Identify which cell holds the provided text, then report its [X, Y] central coordinate. 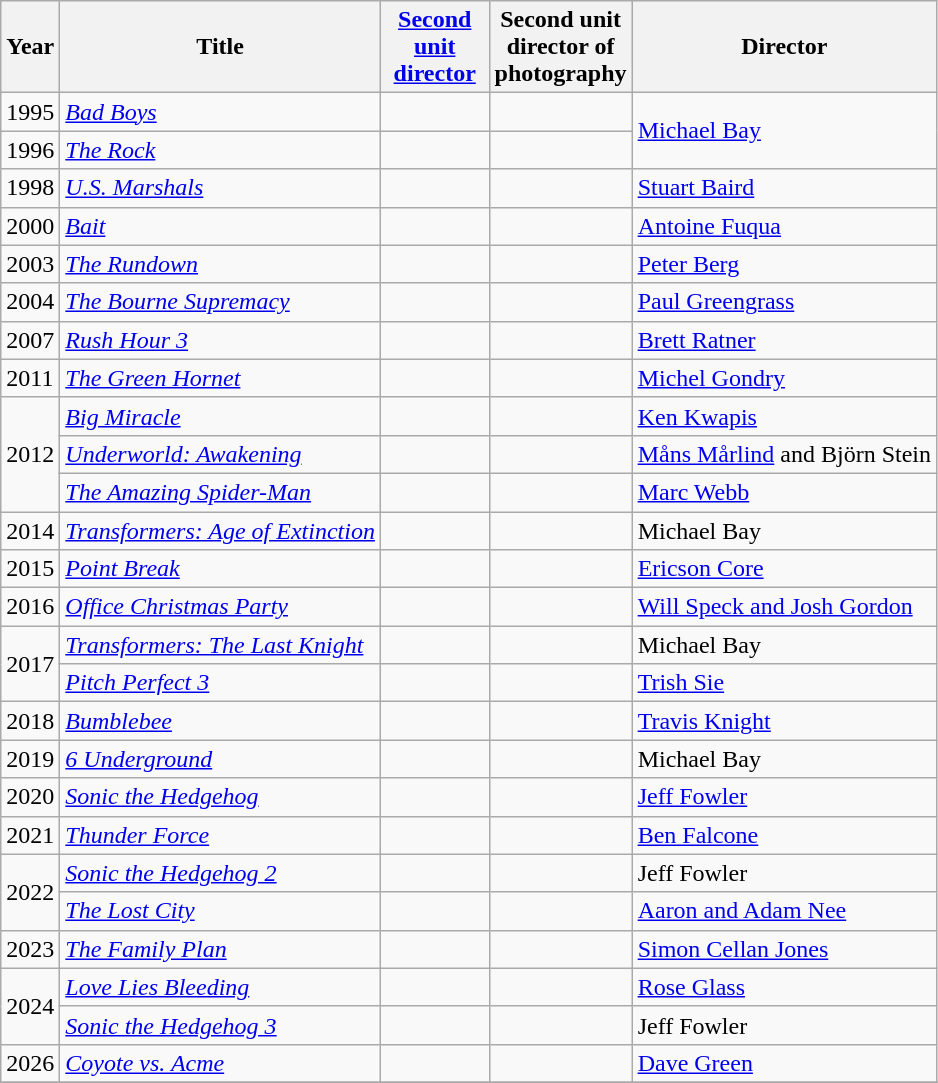
Ericson Core [784, 569]
Ben Falcone [784, 835]
Peter Berg [784, 264]
2004 [30, 302]
Point Break [220, 569]
Bait [220, 226]
2024 [30, 1006]
Title [220, 47]
Thunder Force [220, 835]
2012 [30, 454]
2017 [30, 664]
Big Miracle [220, 416]
Simon Cellan Jones [784, 949]
Transformers: Age of Extinction [220, 531]
U.S. Marshals [220, 188]
2003 [30, 264]
2015 [30, 569]
The Green Hornet [220, 378]
Paul Greengrass [784, 302]
2018 [30, 721]
2020 [30, 797]
Travis Knight [784, 721]
Underworld: Awakening [220, 454]
Bumblebee [220, 721]
Sonic the Hedgehog 2 [220, 873]
Director [784, 47]
2026 [30, 1063]
2000 [30, 226]
Sonic the Hedgehog [220, 797]
2016 [30, 607]
Rush Hour 3 [220, 340]
2023 [30, 949]
The Rock [220, 150]
2011 [30, 378]
Rose Glass [784, 987]
2022 [30, 892]
Ken Kwapis [784, 416]
2021 [30, 835]
The Amazing Spider-Man [220, 492]
2014 [30, 531]
Aaron and Adam Nee [784, 911]
1996 [30, 150]
Office Christmas Party [220, 607]
The Bourne Supremacy [220, 302]
2007 [30, 340]
Måns Mårlind and Björn Stein [784, 454]
The Family Plan [220, 949]
Year [30, 47]
Michel Gondry [784, 378]
Bad Boys [220, 112]
1995 [30, 112]
Will Speck and Josh Gordon [784, 607]
Stuart Baird [784, 188]
2019 [30, 759]
6 Underground [220, 759]
Love Lies Bleeding [220, 987]
Marc Webb [784, 492]
Second unit director [434, 47]
Sonic the Hedgehog 3 [220, 1025]
Brett Ratner [784, 340]
Antoine Fuqua [784, 226]
Trish Sie [784, 683]
Second unit director of photography [560, 47]
Transformers: The Last Knight [220, 645]
The Rundown [220, 264]
1998 [30, 188]
Pitch Perfect 3 [220, 683]
The Lost City [220, 911]
Coyote vs. Acme [220, 1063]
Dave Green [784, 1063]
